Return [X, Y] of the center of cell containing provided text 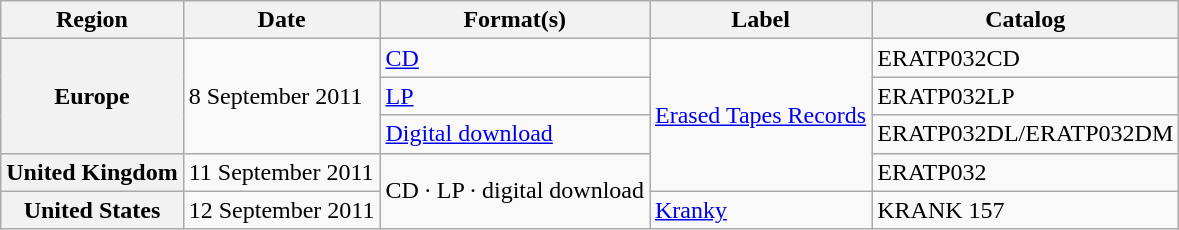
12 September 2011 [282, 210]
Digital download [515, 134]
ERATP032DL/ERATP032DM [1026, 134]
Europe [92, 96]
LP [515, 96]
8 September 2011 [282, 96]
Format(s) [515, 20]
11 September 2011 [282, 172]
Catalog [1026, 20]
Erased Tapes Records [761, 115]
CD · LP · digital download [515, 191]
KRANK 157 [1026, 210]
Region [92, 20]
Label [761, 20]
Date [282, 20]
Kranky [761, 210]
United States [92, 210]
United Kingdom [92, 172]
ERATP032CD [1026, 58]
CD [515, 58]
ERATP032LP [1026, 96]
ERATP032 [1026, 172]
